Pinpoint the cell where the given text exists, returning its [x, y] midpoint coordinate. 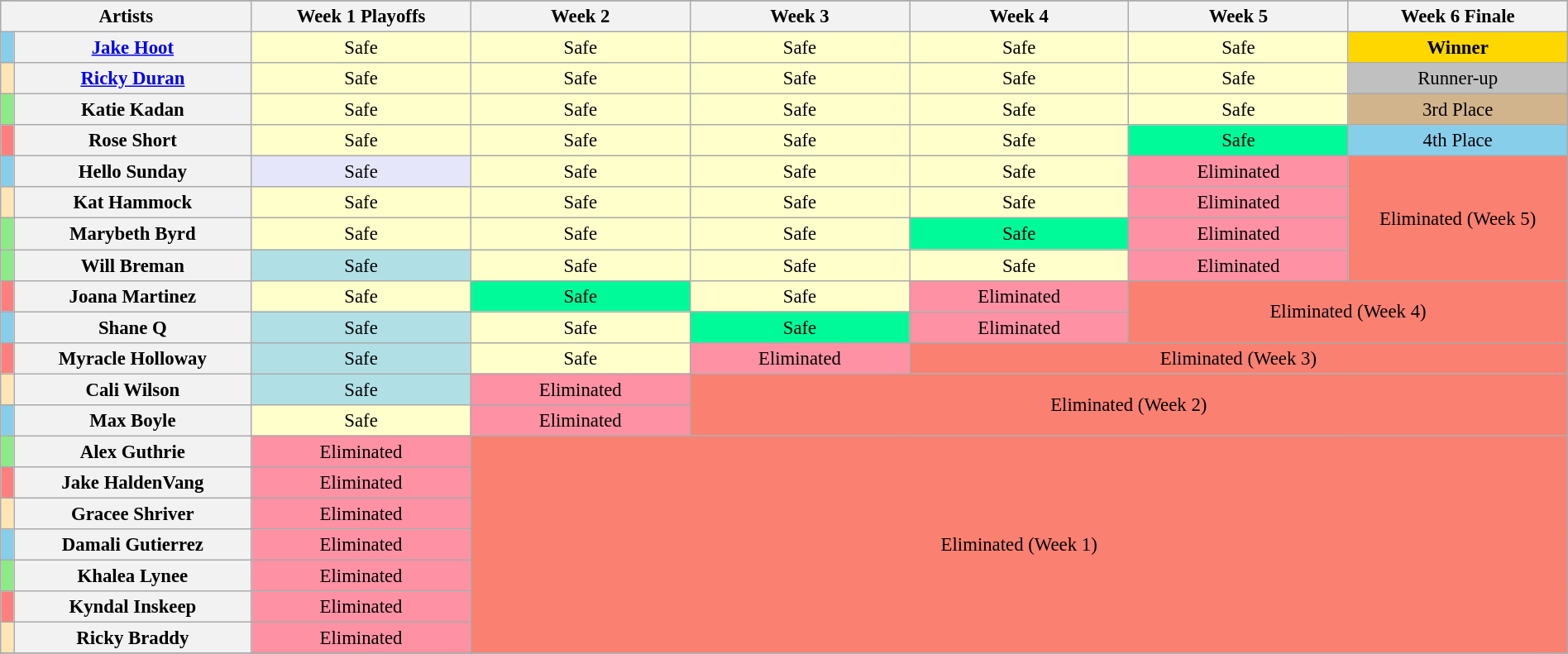
Week 3 [799, 17]
Eliminated (Week 2) [1128, 405]
Week 6 Finale [1457, 17]
Will Breman [132, 265]
Kat Hammock [132, 203]
Max Boyle [132, 421]
Week 1 Playoffs [361, 17]
Jake HaldenVang [132, 483]
Artists [126, 17]
Ricky Braddy [132, 638]
Week 5 [1239, 17]
Kyndal Inskeep [132, 607]
Eliminated (Week 5) [1457, 218]
Katie Kadan [132, 110]
Myracle Holloway [132, 358]
Eliminated (Week 3) [1239, 358]
Damali Gutierrez [132, 545]
4th Place [1457, 141]
Shane Q [132, 327]
Week 4 [1019, 17]
Marybeth Byrd [132, 234]
Eliminated (Week 4) [1348, 311]
Khalea Lynee [132, 576]
Eliminated (Week 1) [1019, 544]
Cali Wilson [132, 389]
Ricky Duran [132, 79]
Rose Short [132, 141]
Jake Hoot [132, 48]
Runner-up [1457, 79]
Winner [1457, 48]
3rd Place [1457, 110]
Gracee Shriver [132, 513]
Alex Guthrie [132, 451]
Hello Sunday [132, 172]
Joana Martinez [132, 296]
Week 2 [581, 17]
